Pinpoint the cell where the given text exists, returning its [X, Y] midpoint coordinate. 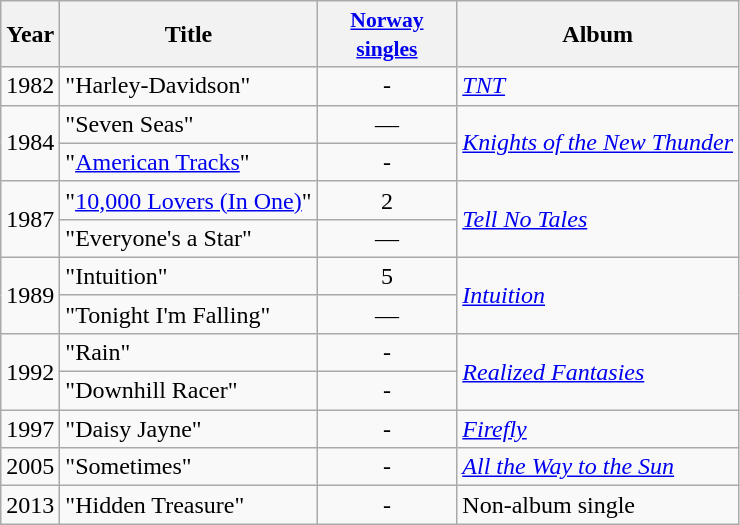
1992 [30, 371]
"Everyone's a Star" [188, 238]
Album [598, 34]
2005 [30, 467]
TNT [598, 86]
Knights of the New Thunder [598, 143]
Tell No Tales [598, 219]
5 [387, 276]
"Sometimes" [188, 467]
"Harley-Davidson" [188, 86]
All the Way to the Sun [598, 467]
1982 [30, 86]
"Rain" [188, 352]
"Intuition" [188, 276]
Firefly [598, 429]
1984 [30, 143]
2013 [30, 505]
"American Tracks" [188, 162]
"Downhill Racer" [188, 391]
Norwaysingles [387, 34]
Non-album single [598, 505]
1997 [30, 429]
"Hidden Treasure" [188, 505]
Realized Fantasies [598, 371]
1989 [30, 295]
Intuition [598, 295]
Title [188, 34]
"Seven Seas" [188, 124]
Year [30, 34]
"10,000 Lovers (In One)" [188, 200]
"Tonight I'm Falling" [188, 314]
"Daisy Jayne" [188, 429]
2 [387, 200]
1987 [30, 219]
